Capture the cell that displays the provided text and extract its [x, y] central coordinate. 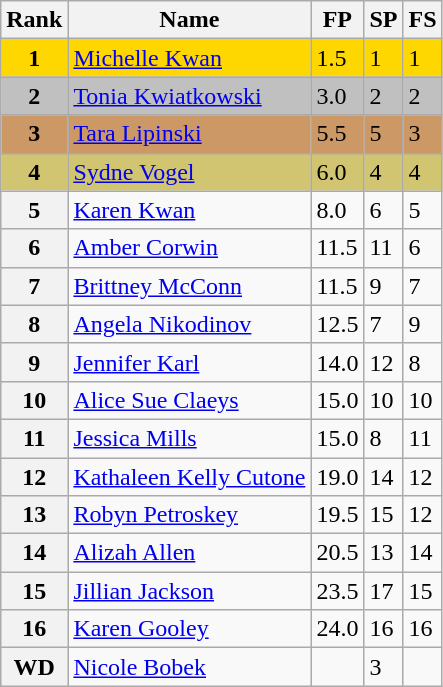
12.5 [338, 324]
Kathaleen Kelly Cutone [190, 477]
Name [190, 20]
FS [422, 20]
Michelle Kwan [190, 58]
Amber Corwin [190, 248]
Jessica Mills [190, 438]
Nicole Bobek [190, 667]
23.5 [338, 591]
Sydne Vogel [190, 172]
FP [338, 20]
SP [384, 20]
Alizah Allen [190, 553]
5.5 [338, 134]
3.0 [338, 96]
20.5 [338, 553]
Jennifer Karl [190, 362]
Robyn Petroskey [190, 515]
Alice Sue Claeys [190, 400]
Tonia Kwiatkowski [190, 96]
14.0 [338, 362]
Rank [34, 20]
Karen Gooley [190, 629]
19.5 [338, 515]
Tara Lipinski [190, 134]
6.0 [338, 172]
Brittney McConn [190, 286]
17 [384, 591]
24.0 [338, 629]
Angela Nikodinov [190, 324]
Jillian Jackson [190, 591]
19.0 [338, 477]
8.0 [338, 210]
Karen Kwan [190, 210]
WD [34, 667]
1.5 [338, 58]
